Search for the cell housing the specified text and yield its [x, y] center coordinate. 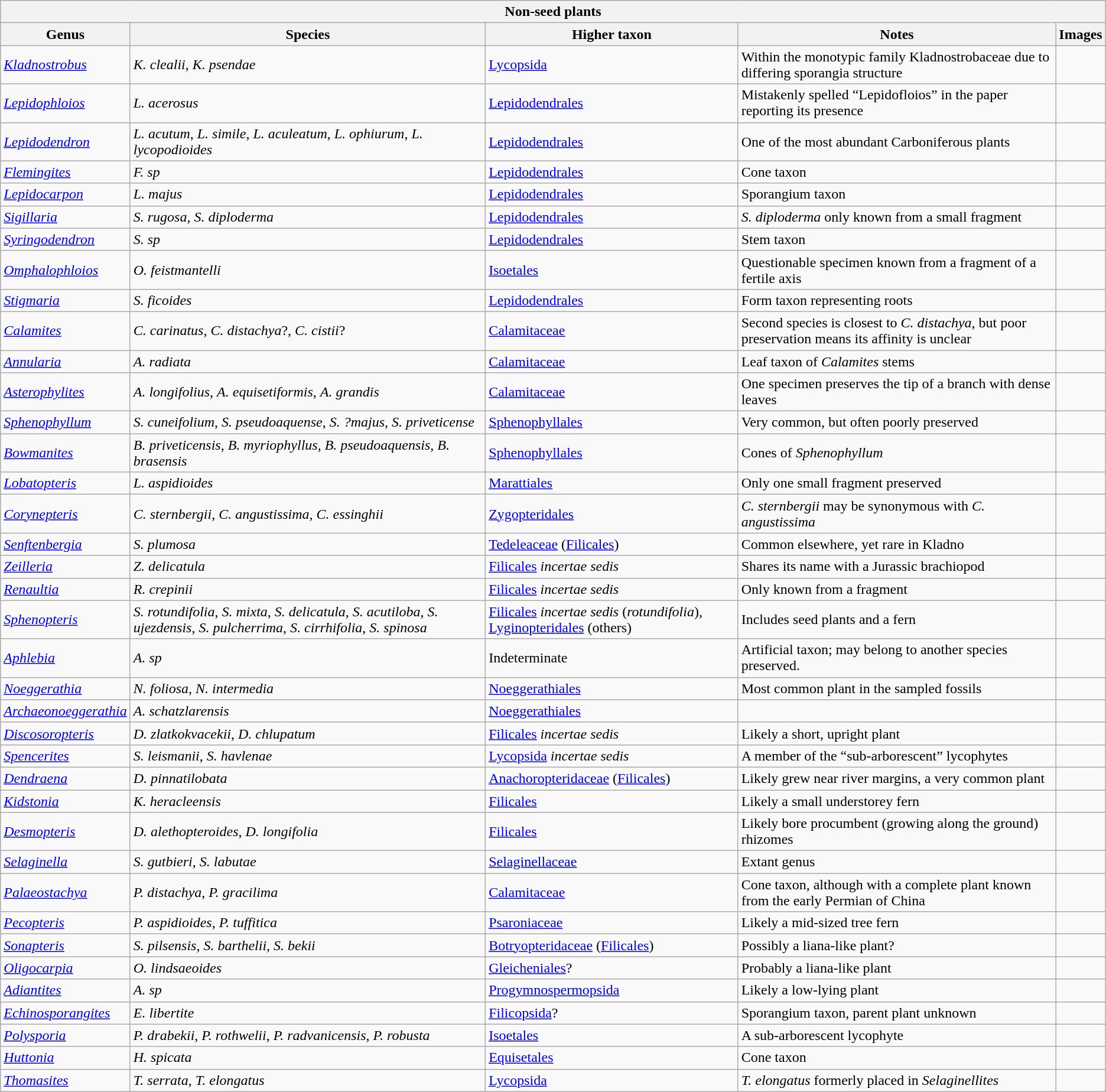
Form taxon representing roots [897, 300]
Within the monotypic family Kladnostrobaceae due to differing sporangia structure [897, 65]
T. elongatus formerly placed in Selaginellites [897, 1080]
Images [1081, 34]
S. cuneifolium, S. pseudoaquense, S. ?majus, S. priveticense [307, 422]
A. radiata [307, 361]
Very common, but often poorly preserved [897, 422]
B. priveticensis, B. myriophyllus, B. pseudoaquensis, B. brasensis [307, 453]
Anachoropteridaceae (Filicales) [612, 778]
Stem taxon [897, 239]
Aphlebia [65, 658]
Genus [65, 34]
Filicopsida? [612, 1013]
Polysporia [65, 1035]
One of the most abundant Carboniferous plants [897, 142]
Possibly a liana-like plant? [897, 945]
Non-seed plants [553, 12]
Leaf taxon of Calamites stems [897, 361]
Likely bore procumbent (growing along the ground) rhizomes [897, 832]
T. serrata, T. elongatus [307, 1080]
A. longifolius, A. equisetiformis, A. grandis [307, 392]
One specimen preserves the tip of a branch with dense leaves [897, 392]
Dendraena [65, 778]
Bowmanites [65, 453]
E. libertite [307, 1013]
L. acutum, L. simile, L. aculeatum, L. ophiurum, L. lycopodioides [307, 142]
Extant genus [897, 862]
Psaroniaceae [612, 923]
Sonapteris [65, 945]
P. distachya, P. gracilima [307, 892]
Spencerites [65, 756]
Sigillaria [65, 217]
Echinosporangites [65, 1013]
D. pinnatilobata [307, 778]
Kladnostrobus [65, 65]
Flemingites [65, 172]
Artificial taxon; may belong to another species preserved. [897, 658]
Higher taxon [612, 34]
L. acerosus [307, 103]
L. aspidioides [307, 483]
K. clealii, K. psendae [307, 65]
Sporangium taxon [897, 194]
C. sternbergii, C. angustissima, C. essinghii [307, 514]
N. foliosa, N. intermedia [307, 688]
Selaginella [65, 862]
S. diploderma only known from a small fragment [897, 217]
Cones of Sphenophyllum [897, 453]
Z. delicatula [307, 567]
Likely a small understorey fern [897, 801]
Zeilleria [65, 567]
Only known from a fragment [897, 589]
Likely grew near river margins, a very common plant [897, 778]
S. pilsensis, S. barthelii, S. bekii [307, 945]
Omphalophloios [65, 269]
Likely a low-lying plant [897, 990]
Noeggerathia [65, 688]
Renaultia [65, 589]
Equisetales [612, 1058]
Progymnospermopsida [612, 990]
Zygopteridales [612, 514]
H. spicata [307, 1058]
S. gutbieri, S. labutae [307, 862]
S. leismanii, S. havlenae [307, 756]
C. carinatus, C. distachya?, C. cistii? [307, 331]
F. sp [307, 172]
Asterophylites [65, 392]
Selaginellaceae [612, 862]
D. alethopteroides, D. longifolia [307, 832]
A. schatzlarensis [307, 711]
Likely a mid-sized tree fern [897, 923]
Kidstonia [65, 801]
O. feistmantelli [307, 269]
Stigmaria [65, 300]
Filicales incertae sedis (rotundifolia), Lyginopteridales (others) [612, 619]
Common elsewhere, yet rare in Kladno [897, 544]
S. rugosa, S. diploderma [307, 217]
A sub-arborescent lycophyte [897, 1035]
Second species is closest to C. distachya, but poor preservation means its affinity is unclear [897, 331]
P. drabekii, P. rothwelii, P. radvanicensis, P. robusta [307, 1035]
Indeterminate [612, 658]
Shares its name with a Jurassic brachiopod [897, 567]
C. sternbergii may be synonymous with C. angustissima [897, 514]
S. rotundifolia, S. mixta, S. delicatula, S. acutiloba, S. ujezdensis, S. pulcherrima, S. cirrhifolia, S. spinosa [307, 619]
Lobatopteris [65, 483]
Notes [897, 34]
Sphenophyllum [65, 422]
Thomasites [65, 1080]
A member of the “sub-arborescent” lycophytes [897, 756]
S. plumosa [307, 544]
Desmopteris [65, 832]
Pecopteris [65, 923]
Calamites [65, 331]
S. sp [307, 239]
Adiantites [65, 990]
Discosoropteris [65, 733]
O. lindsaeoides [307, 968]
Huttonia [65, 1058]
Lycopsida incertae sedis [612, 756]
L. majus [307, 194]
Marattiales [612, 483]
P. aspidioides, P. tuffitica [307, 923]
Archaeonoeggerathia [65, 711]
Only one small fragment preserved [897, 483]
Questionable specimen known from a fragment of a fertile axis [897, 269]
Most common plant in the sampled fossils [897, 688]
Lepidophloios [65, 103]
Palaeostachya [65, 892]
Oligocarpia [65, 968]
Lepidodendron [65, 142]
S. ficoides [307, 300]
Corynepteris [65, 514]
Sphenopteris [65, 619]
Species [307, 34]
Annularia [65, 361]
R. crepinii [307, 589]
Cone taxon, although with a complete plant known from the early Permian of China [897, 892]
Tedeleaceae (Filicales) [612, 544]
Includes seed plants and a fern [897, 619]
D. zlatkokvacekii, D. chlupatum [307, 733]
Gleicheniales? [612, 968]
Mistakenly spelled “Lepidofloios” in the paper reporting its presence [897, 103]
Sporangium taxon, parent plant unknown [897, 1013]
Botryopteridaceae (Filicales) [612, 945]
Syringodendron [65, 239]
Likely a short, upright plant [897, 733]
Lepidocarpon [65, 194]
Senftenbergia [65, 544]
K. heracleensis [307, 801]
Probably a liana-like plant [897, 968]
